Scan for the cell matching the given text and deliver its (X, Y) coordinate at center. 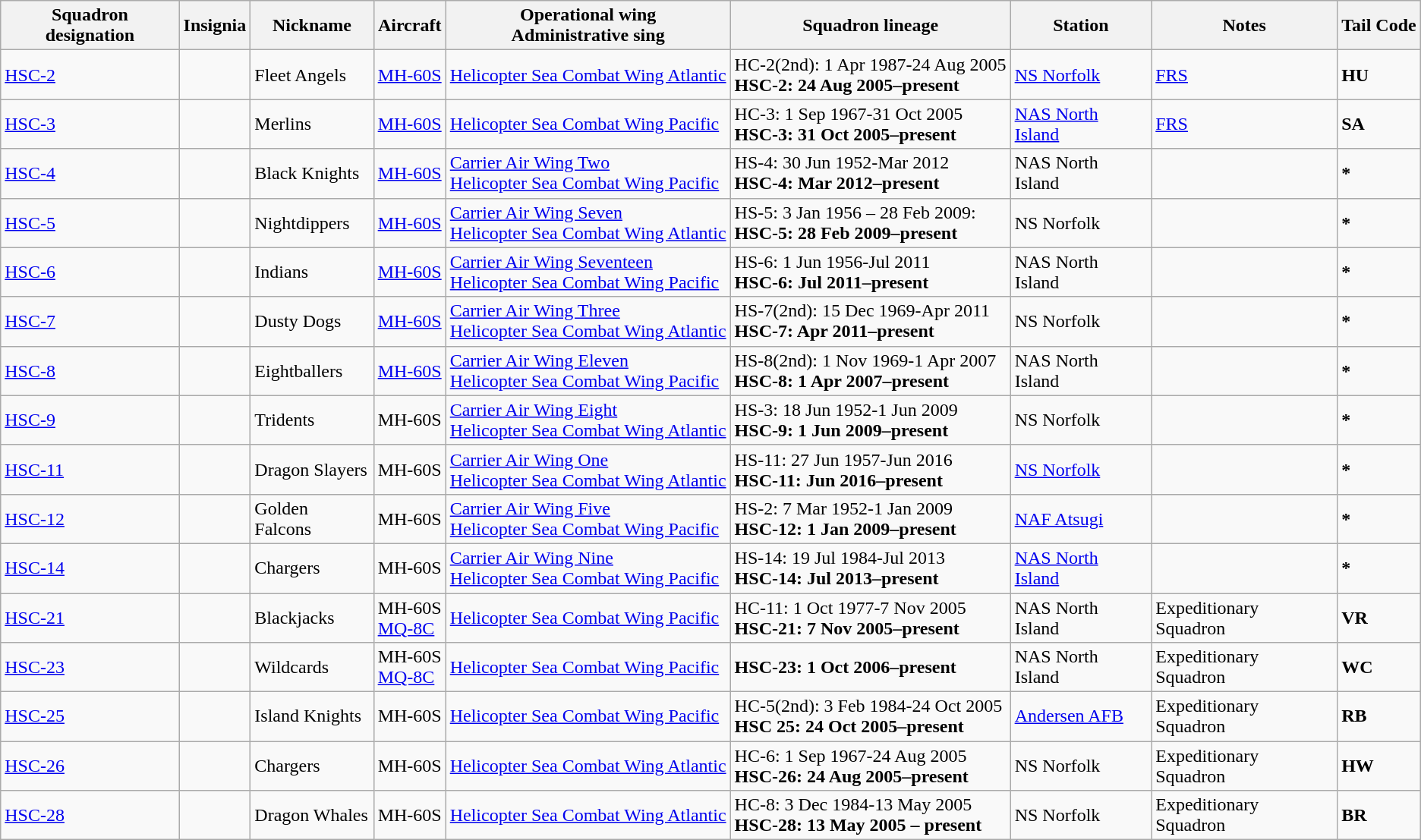
HS-4: 30 Jun 1952-Mar 2012HSC-4: Mar 2012–present (870, 173)
RB (1379, 716)
HC-8: 3 Dec 1984-13 May 2005HSC-28: 13 May 2005 – present (870, 815)
HC-6: 1 Sep 1967-24 Aug 2005HSC-26: 24 Aug 2005–present (870, 766)
Operational wingAdministrative sing (588, 26)
HSC-21 (90, 618)
Carrier Air Wing EightHelicopter Sea Combat Wing Atlantic (588, 420)
Nightdippers (312, 223)
Notes (1245, 26)
HSC-23 (90, 668)
HS-14: 19 Jul 1984-Jul 2013HSC-14: Jul 2013–present (870, 568)
Nickname (312, 26)
HSC-25 (90, 716)
NAF Atsugi (1081, 519)
Island Knights (312, 716)
HS-8(2nd): 1 Nov 1969-1 Apr 2007HSC-8: 1 Apr 2007–present (870, 370)
Dragon Whales (312, 815)
Indians (312, 272)
Eightballers (312, 370)
WC (1379, 668)
HSC-5 (90, 223)
HSC-4 (90, 173)
HSC-7 (90, 322)
Fleet Angels (312, 74)
BR (1379, 815)
HSC-14 (90, 568)
HSC-28 (90, 815)
HS-5: 3 Jan 1956 – 28 Feb 2009:HSC-5: 28 Feb 2009–present (870, 223)
HC-11: 1 Oct 1977-7 Nov 2005HSC-21: 7 Nov 2005–present (870, 618)
HSC-6 (90, 272)
HW (1379, 766)
HS-3: 18 Jun 1952-1 Jun 2009HSC-9: 1 Jun 2009–present (870, 420)
HC-2(2nd): 1 Apr 1987-24 Aug 2005HSC-2: 24 Aug 2005–present (870, 74)
HSC-8 (90, 370)
Andersen AFB (1081, 716)
Carrier Air Wing OneHelicopter Sea Combat Wing Atlantic (588, 469)
HSC-23: 1 Oct 2006–present (870, 668)
Carrier Air Wing ThreeHelicopter Sea Combat Wing Atlantic (588, 322)
HSC-3 (90, 124)
Carrier Air Wing ElevenHelicopter Sea Combat Wing Pacific (588, 370)
HU (1379, 74)
Black Knights (312, 173)
Tridents (312, 420)
Insignia (215, 26)
HSC-9 (90, 420)
Carrier Air Wing TwoHelicopter Sea Combat Wing Pacific (588, 173)
HC-5(2nd): 3 Feb 1984-24 Oct 2005HSC 25: 24 Oct 2005–present (870, 716)
Station (1081, 26)
Dragon Slayers (312, 469)
Squadron designation (90, 26)
HS-2: 7 Mar 1952-1 Jan 2009HSC-12: 1 Jan 2009–present (870, 519)
Golden Falcons (312, 519)
Carrier Air Wing SeventeenHelicopter Sea Combat Wing Pacific (588, 272)
Wildcards (312, 668)
HSC-26 (90, 766)
Aircraft (410, 26)
HS-6: 1 Jun 1956-Jul 2011HSC-6: Jul 2011–present (870, 272)
Tail Code (1379, 26)
Carrier Air Wing SevenHelicopter Sea Combat Wing Atlantic (588, 223)
HSC-2 (90, 74)
HS-7(2nd): 15 Dec 1969-Apr 2011HSC-7: Apr 2011–present (870, 322)
Dusty Dogs (312, 322)
SA (1379, 124)
Blackjacks (312, 618)
Merlins (312, 124)
HSC-11 (90, 469)
Squadron lineage (870, 26)
VR (1379, 618)
HSC-12 (90, 519)
Carrier Air Wing FiveHelicopter Sea Combat Wing Pacific (588, 519)
Carrier Air Wing NineHelicopter Sea Combat Wing Pacific (588, 568)
HS-11: 27 Jun 1957-Jun 2016HSC-11: Jun 2016–present (870, 469)
HC-3: 1 Sep 1967-31 Oct 2005HSC-3: 31 Oct 2005–present (870, 124)
